Return the (x, y) coordinate for the center point of the cell that contains the specified text.  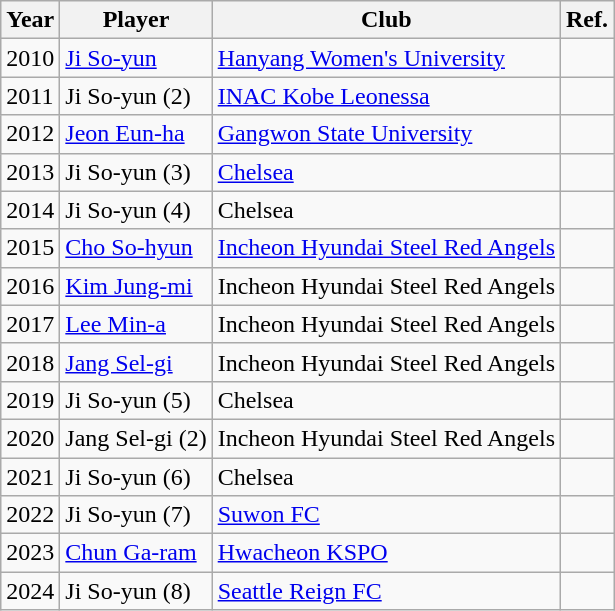
2012 (30, 134)
2018 (30, 362)
2015 (30, 248)
Ji So-yun (7) (136, 515)
Ji So-yun (8) (136, 591)
Jang Sel-gi (136, 362)
2017 (30, 324)
Seattle Reign FC (386, 591)
Club (386, 20)
Ji So-yun (136, 58)
2023 (30, 553)
Cho So-hyun (136, 248)
2014 (30, 210)
Gangwon State University (386, 134)
Year (30, 20)
2011 (30, 96)
2020 (30, 438)
Ji So-yun (3) (136, 172)
Player (136, 20)
2019 (30, 400)
Hwacheon KSPO (386, 553)
2021 (30, 477)
2010 (30, 58)
Ji So-yun (4) (136, 210)
2016 (30, 286)
Chun Ga-ram (136, 553)
Lee Min-a (136, 324)
Ji So-yun (5) (136, 400)
Jeon Eun-ha (136, 134)
Ji So-yun (2) (136, 96)
2022 (30, 515)
INAC Kobe Leonessa (386, 96)
2024 (30, 591)
Hanyang Women's University (386, 58)
2013 (30, 172)
Ji So-yun (6) (136, 477)
Kim Jung-mi (136, 286)
Jang Sel-gi (2) (136, 438)
Ref. (588, 20)
Suwon FC (386, 515)
